Output the [X, Y] coordinate of the center of the cell containing the given text.  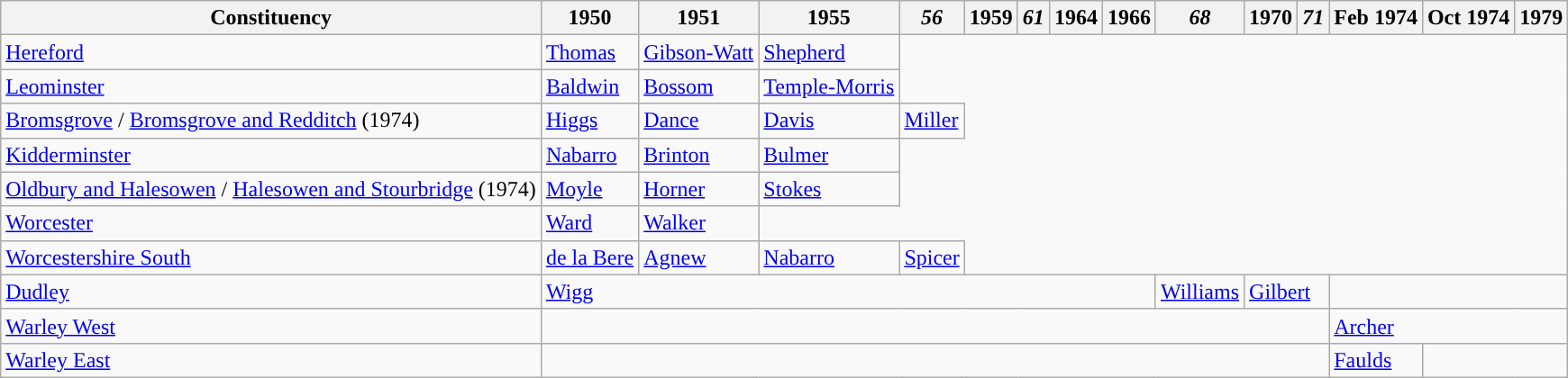
Dance [699, 121]
Worcestershire South [271, 257]
Brinton [699, 155]
1970 [1271, 18]
Thomas [589, 52]
Williams [1199, 292]
Faulds [1376, 360]
Constituency [271, 18]
Spicer [932, 257]
Bulmer [829, 155]
Feb 1974 [1376, 18]
Ward [589, 223]
61 [1033, 18]
68 [1199, 18]
1950 [589, 18]
1964 [1076, 18]
71 [1314, 18]
Agnew [699, 257]
Oct 1974 [1468, 18]
Kidderminster [271, 155]
1951 [699, 18]
Davis [829, 121]
Oldbury and Halesowen / Halesowen and Stourbridge (1974) [271, 189]
Miller [932, 121]
Horner [699, 189]
Higgs [589, 121]
Archer [1449, 326]
Gibson-Watt [699, 52]
1966 [1128, 18]
1959 [991, 18]
1979 [1541, 18]
56 [932, 18]
Stokes [829, 189]
Warley East [271, 360]
Gilbert [1287, 292]
Hereford [271, 52]
Shepherd [829, 52]
Baldwin [589, 86]
Worcester [271, 223]
1955 [829, 18]
Bromsgrove / Bromsgrove and Redditch (1974) [271, 121]
Bossom [699, 86]
Walker [699, 223]
Temple-Morris [829, 86]
Moyle [589, 189]
Wigg [848, 292]
Warley West [271, 326]
de la Bere [589, 257]
Dudley [271, 292]
Leominster [271, 86]
